Provide the [x, y] coordinate of the cell's center where the given text is located.  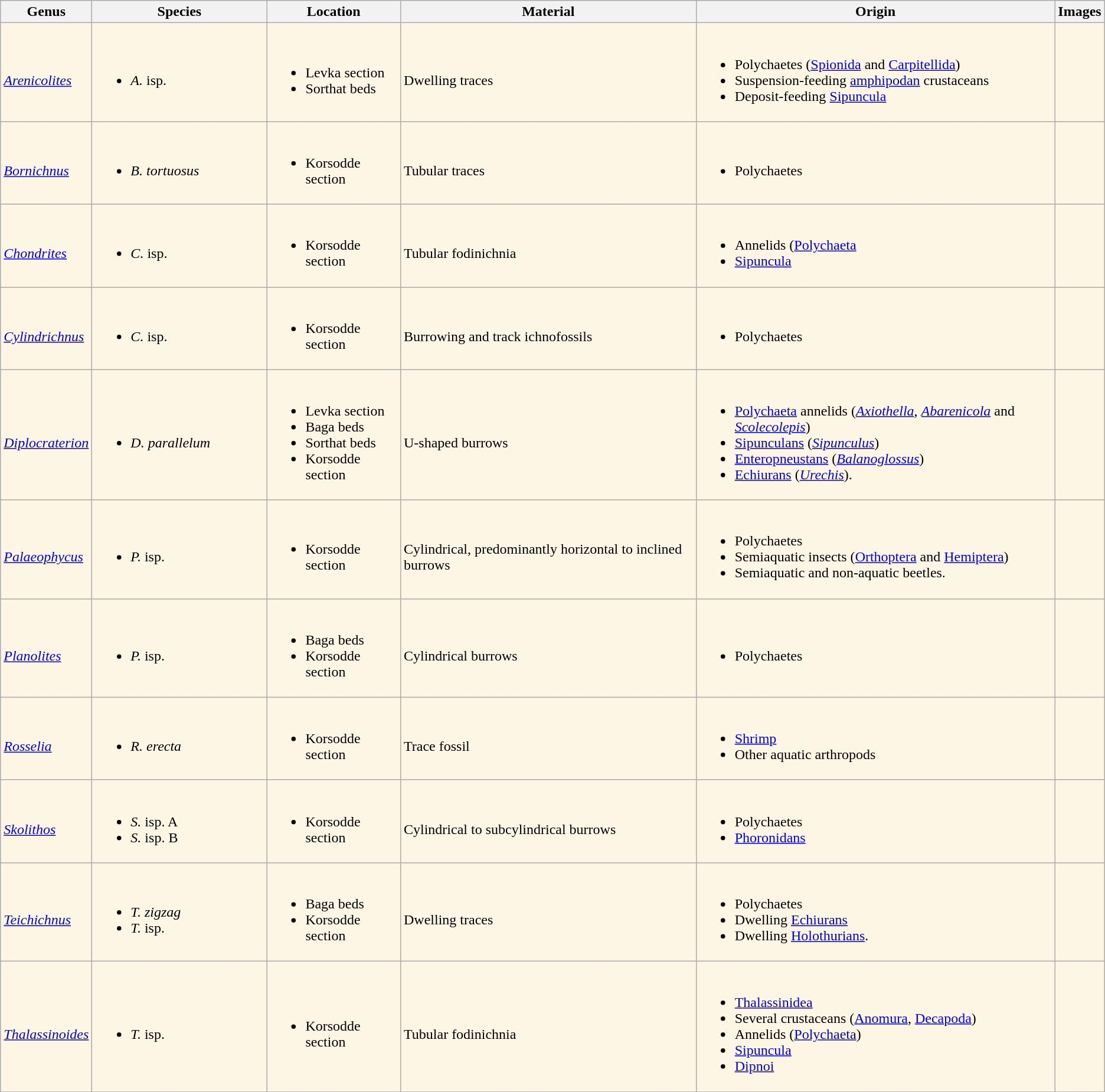
Cylindrichnus [46, 328]
Diplocraterion [46, 434]
Genus [46, 12]
Species [179, 12]
Levka sectionSorthat beds [334, 72]
Images [1080, 12]
ThalassinideaSeveral crustaceans (Anomura, Decapoda)Annelids (Polychaeta)SipunculaDipnoi [875, 1026]
Cylindrical to subcylindrical burrows [548, 821]
R. erecta [179, 738]
PolychaetesPhoronidans [875, 821]
Palaeophycus [46, 549]
U-shaped burrows [548, 434]
Bornichnus [46, 163]
Levka sectionBaga bedsSorthat bedsKorsodde section [334, 434]
Thalassinoides [46, 1026]
Skolithos [46, 821]
T. zigzagT. isp. [179, 911]
PolychaetesSemiaquatic insects (Orthoptera and Hemiptera)Semiaquatic and non-aquatic beetles. [875, 549]
Origin [875, 12]
S. isp. AS. isp. B [179, 821]
D. parallelum [179, 434]
A. isp. [179, 72]
ShrimpOther aquatic arthropods [875, 738]
Rosselia [46, 738]
T. isp. [179, 1026]
Location [334, 12]
B. tortuosus [179, 163]
Polychaeta annelids (Axiothella, Abarenicola and Scolecolepis)Sipunculans (Sipunculus)Enteropneustans (Balanoglossus)Echiurans (Urechis). [875, 434]
Planolites [46, 648]
Teichichnus [46, 911]
Material [548, 12]
Polychaetes (Spionida and Carpitellida)Suspension-feeding amphipodan crustaceansDeposit-feeding Sipuncula [875, 72]
Cylindrical burrows [548, 648]
Cylindrical, predominantly horizontal to inclined burrows [548, 549]
Arenicolites [46, 72]
Burrowing and track ichnofossils [548, 328]
Chondrites [46, 246]
Annelids (PolychaetaSipuncula [875, 246]
PolychaetesDwelling EchiuransDwelling Holothurians. [875, 911]
Tubular traces [548, 163]
Trace fossil [548, 738]
